Output the (x, y) coordinate of the center of the cell containing the given text.  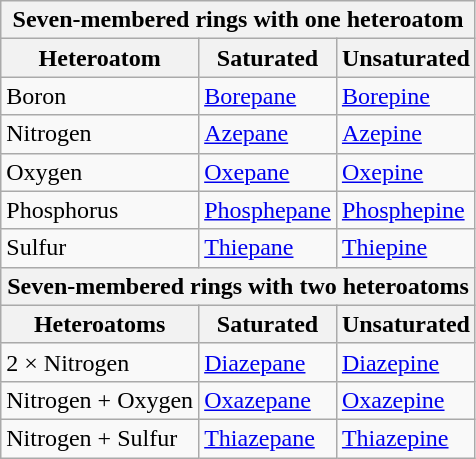
Nitrogen (100, 134)
Diazepine (406, 362)
Phosphepane (268, 210)
Borepine (406, 96)
Thiazepane (268, 438)
Sulfur (100, 248)
Phosphorus (100, 210)
Oxazepane (268, 400)
Nitrogen + Oxygen (100, 400)
Azepine (406, 134)
Boron (100, 96)
Diazepane (268, 362)
Borepane (268, 96)
Heteroatom (100, 58)
Thiepine (406, 248)
Phosphepine (406, 210)
Nitrogen + Sulfur (100, 438)
Thiepane (268, 248)
Oxepane (268, 172)
Seven-membered rings with two heteroatoms (238, 286)
Azepane (268, 134)
Oxazepine (406, 400)
Thiazepine (406, 438)
Heteroatoms (100, 324)
2 × Nitrogen (100, 362)
Seven-membered rings with one heteroatom (238, 20)
Oxygen (100, 172)
Oxepine (406, 172)
